Return the [X, Y] coordinate for the center point of the cell that contains the specified text.  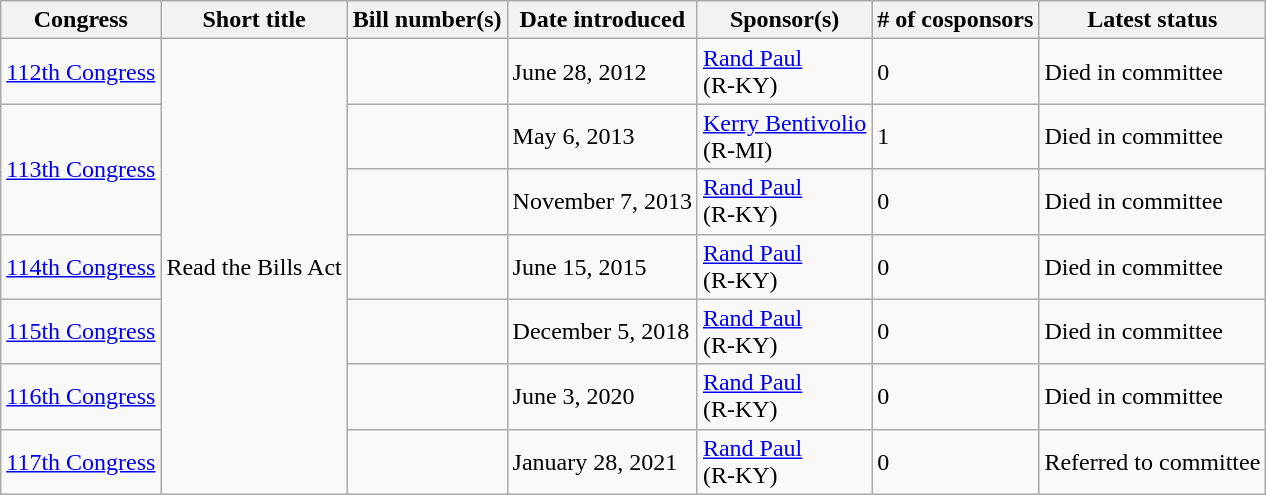
115th Congress [81, 332]
Short title [254, 20]
Kerry Bentivolio(R-MI) [784, 136]
June 28, 2012 [602, 72]
November 7, 2013 [602, 202]
116th Congress [81, 396]
June 3, 2020 [602, 396]
113th Congress [81, 169]
Latest status [1152, 20]
Date introduced [602, 20]
Read the Bills Act [254, 266]
December 5, 2018 [602, 332]
Bill number(s) [427, 20]
May 6, 2013 [602, 136]
Referred to committee [1152, 462]
117th Congress [81, 462]
January 28, 2021 [602, 462]
1 [956, 136]
Sponsor(s) [784, 20]
112th Congress [81, 72]
Congress [81, 20]
114th Congress [81, 266]
June 15, 2015 [602, 266]
# of cosponsors [956, 20]
